For the text-containing cell, return its midpoint in (x, y) coordinate format. 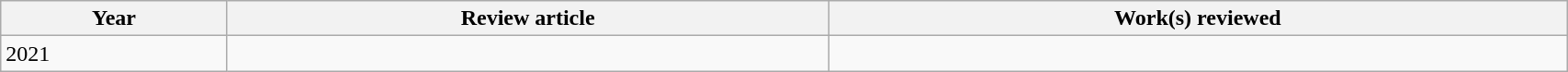
Work(s) reviewed (1198, 18)
2021 (114, 54)
Year (114, 18)
Review article (527, 18)
